Detect which cell encompasses the target text, then output its [X, Y] center coordinate. 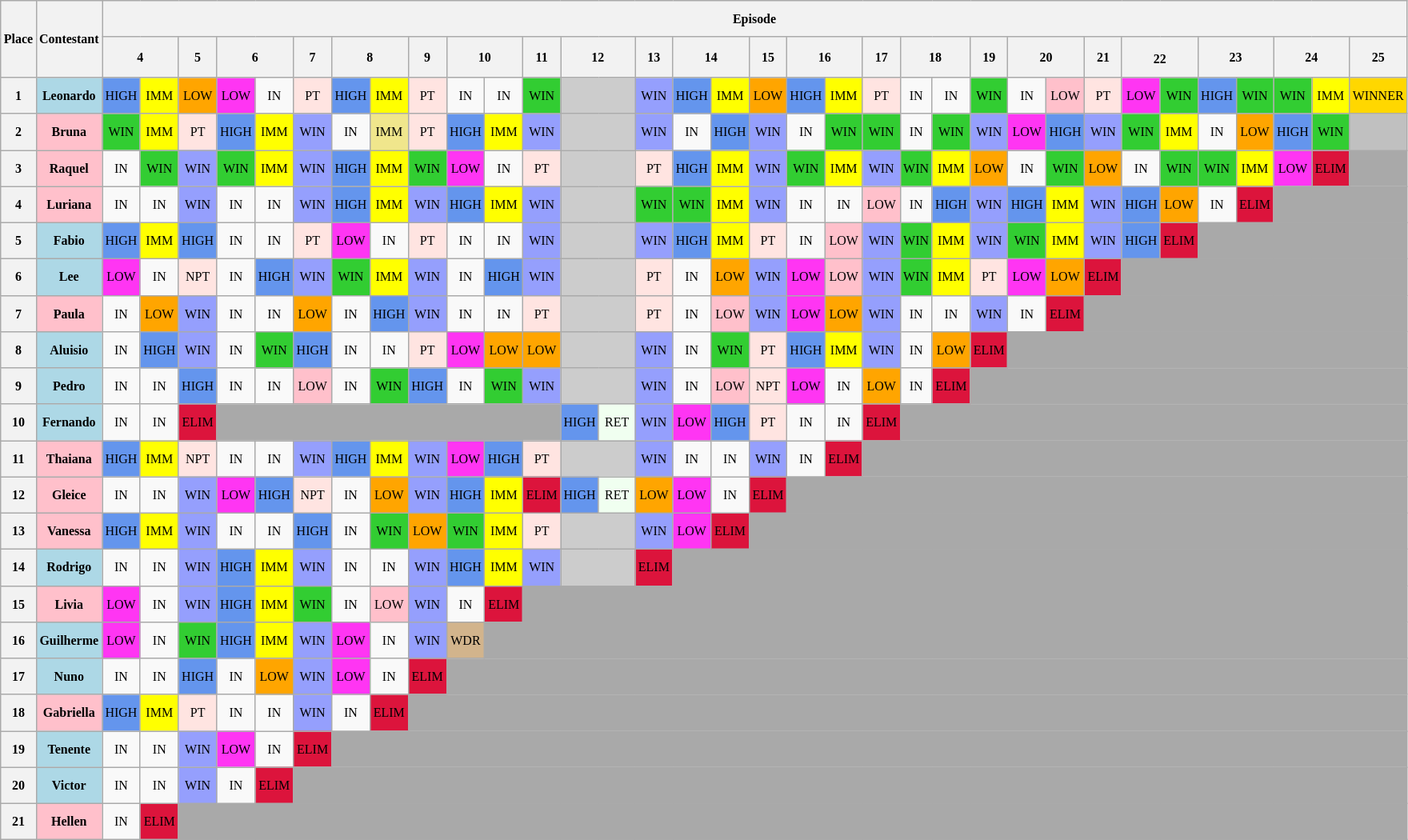
2 [18, 131]
Guilherme [69, 640]
Contestant [69, 38]
Tenente [69, 749]
Vanessa [69, 531]
Victor [69, 786]
Rodrigo [69, 566]
1 [18, 94]
Leonardo [69, 94]
23 [1235, 58]
Place [18, 38]
Raquel [69, 168]
25 [1378, 58]
3 [18, 168]
Episode [755, 18]
24 [1312, 58]
Fabio [69, 240]
WINNER [1378, 94]
Gleice [69, 494]
Luriana [69, 205]
Fernando [69, 422]
Nuno [69, 675]
Paula [69, 314]
Thaiana [69, 458]
Aluisio [69, 349]
Livia [69, 603]
WDR [466, 640]
Hellen [69, 821]
22 [1160, 58]
Pedro [69, 386]
Gabriella [69, 712]
Lee [69, 277]
Bruna [69, 131]
